Detect which cell encompasses the target text, then output its (x, y) center coordinate. 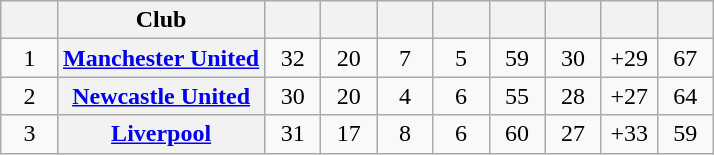
67 (685, 58)
1 (29, 58)
+27 (629, 96)
8 (405, 134)
7 (405, 58)
17 (349, 134)
27 (573, 134)
+29 (629, 58)
3 (29, 134)
2 (29, 96)
Newcastle United (160, 96)
64 (685, 96)
55 (517, 96)
+33 (629, 134)
60 (517, 134)
5 (461, 58)
Manchester United (160, 58)
32 (293, 58)
Club (160, 20)
Liverpool (160, 134)
28 (573, 96)
4 (405, 96)
31 (293, 134)
